Capture the cell that displays the provided text and extract its (x, y) central coordinate. 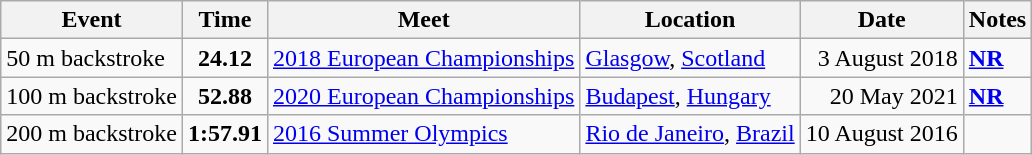
Glasgow, Scotland (690, 58)
Budapest, Hungary (690, 96)
Rio de Janeiro, Brazil (690, 134)
50 m backstroke (92, 58)
Event (92, 20)
200 m backstroke (92, 134)
Time (224, 20)
10 August 2016 (882, 134)
3 August 2018 (882, 58)
52.88 (224, 96)
1:57.91 (224, 134)
24.12 (224, 58)
Location (690, 20)
2016 Summer Olympics (423, 134)
20 May 2021 (882, 96)
2020 European Championships (423, 96)
100 m backstroke (92, 96)
Notes (997, 20)
2018 European Championships (423, 58)
Meet (423, 20)
Date (882, 20)
